For the text-containing cell, return its midpoint in (X, Y) coordinate format. 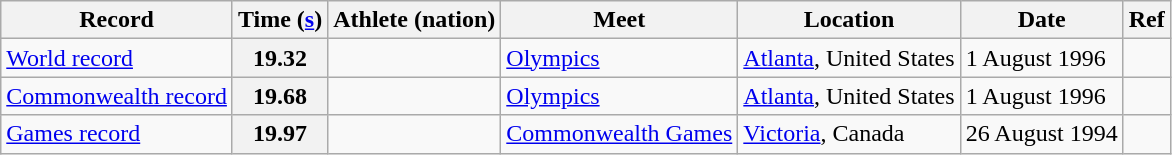
Record (117, 20)
19.68 (280, 96)
Athlete (nation) (414, 20)
26 August 1994 (1042, 134)
19.97 (280, 134)
World record (117, 58)
Location (849, 20)
Meet (620, 20)
Commonwealth Games (620, 134)
Victoria, Canada (849, 134)
Ref (1146, 20)
19.32 (280, 58)
Games record (117, 134)
Time (s) (280, 20)
Commonwealth record (117, 96)
Date (1042, 20)
